For the text-containing cell, return its midpoint in [X, Y] coordinate format. 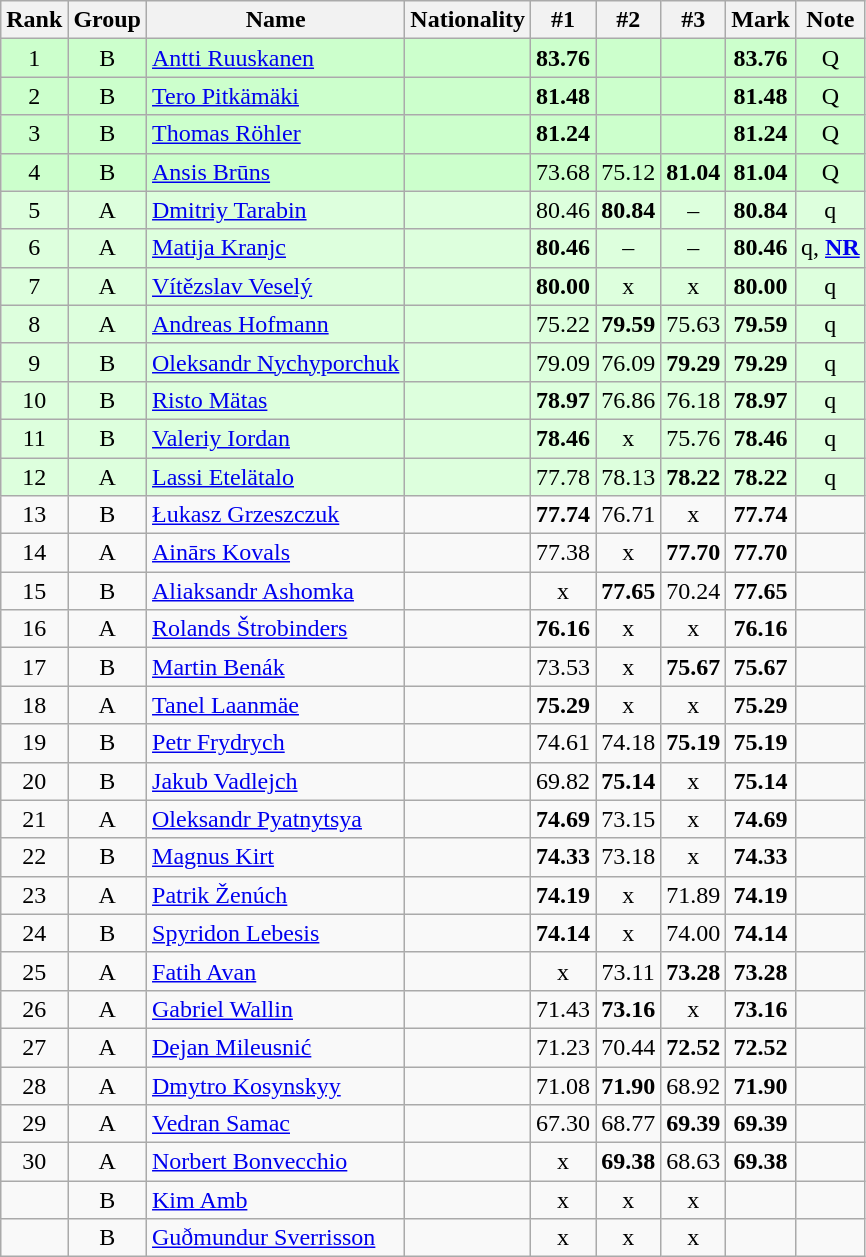
67.30 [564, 1124]
Rolands Štrobinders [276, 629]
Risto Mätas [276, 400]
Petr Frydrych [276, 743]
70.44 [628, 1047]
#3 [694, 20]
Tero Pitkämäki [276, 96]
Valeriy Iordan [276, 438]
5 [34, 210]
73.68 [564, 172]
Kim Amb [276, 1200]
Dmitriy Tarabin [276, 210]
71.43 [564, 1009]
71.23 [564, 1047]
2 [34, 96]
13 [34, 515]
Andreas Hofmann [276, 324]
23 [34, 895]
75.63 [694, 324]
Martin Benák [276, 667]
24 [34, 933]
30 [34, 1162]
Jakub Vadlejch [276, 781]
Aliaksandr Ashomka [276, 591]
29 [34, 1124]
68.77 [628, 1124]
26 [34, 1009]
Patrik Ženúch [276, 895]
76.86 [628, 400]
Name [276, 20]
68.63 [694, 1162]
77.78 [564, 477]
73.18 [628, 857]
78.13 [628, 477]
Oleksandr Pyatnytsya [276, 819]
17 [34, 667]
75.76 [694, 438]
Spyridon Lebesis [276, 933]
74.61 [564, 743]
Dejan Mileusnić [276, 1047]
14 [34, 553]
76.09 [628, 362]
Łukasz Grzeszczuk [276, 515]
77.38 [564, 553]
#1 [564, 20]
Lassi Etelätalo [276, 477]
Fatih Avan [276, 971]
Tanel Laanmäe [276, 705]
71.89 [694, 895]
3 [34, 134]
74.18 [628, 743]
20 [34, 781]
#2 [628, 20]
Ainārs Kovals [276, 553]
Dmytro Kosynskyy [276, 1085]
12 [34, 477]
9 [34, 362]
21 [34, 819]
73.15 [628, 819]
70.24 [694, 591]
19 [34, 743]
15 [34, 591]
4 [34, 172]
75.22 [564, 324]
7 [34, 286]
75.12 [628, 172]
71.08 [564, 1085]
Norbert Bonvecchio [276, 1162]
27 [34, 1047]
76.71 [628, 515]
28 [34, 1085]
10 [34, 400]
Gabriel Wallin [276, 1009]
11 [34, 438]
Guðmundur Sverrisson [276, 1238]
25 [34, 971]
Thomas Röhler [276, 134]
Ansis Brūns [276, 172]
73.11 [628, 971]
Antti Ruuskanen [276, 58]
76.18 [694, 400]
Matija Kranjc [276, 248]
Vedran Samac [276, 1124]
68.92 [694, 1085]
Rank [34, 20]
Note [830, 20]
1 [34, 58]
73.53 [564, 667]
74.00 [694, 933]
Group [108, 20]
69.82 [564, 781]
q, NR [830, 248]
6 [34, 248]
79.09 [564, 362]
16 [34, 629]
18 [34, 705]
Oleksandr Nychyporchuk [276, 362]
Mark [761, 20]
8 [34, 324]
Magnus Kirt [276, 857]
22 [34, 857]
Vítězslav Veselý [276, 286]
Nationality [468, 20]
